Locate the cell with the specified text and output its (x, y) center coordinate. 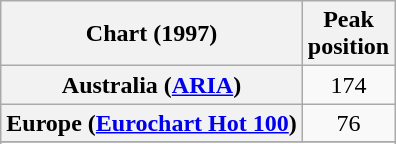
Europe (Eurochart Hot 100) (152, 123)
76 (348, 123)
Chart (1997) (152, 34)
174 (348, 85)
Australia (ARIA) (152, 85)
Peakposition (348, 34)
